Find where the given text appears and provide that cell's center as (x, y) coordinate. 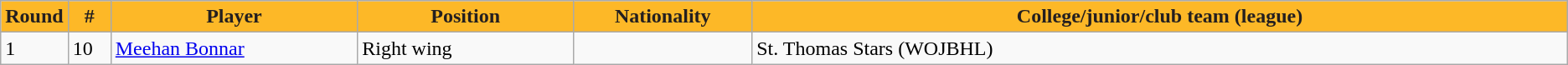
# (89, 17)
Position (466, 17)
Right wing (466, 48)
St. Thomas Stars (WOJBHL) (1160, 48)
1 (34, 48)
Nationality (663, 17)
Player (234, 17)
Round (34, 17)
10 (89, 48)
Meehan Bonnar (234, 48)
College/junior/club team (league) (1160, 17)
